Find where the given text appears and provide that cell's center as (X, Y) coordinate. 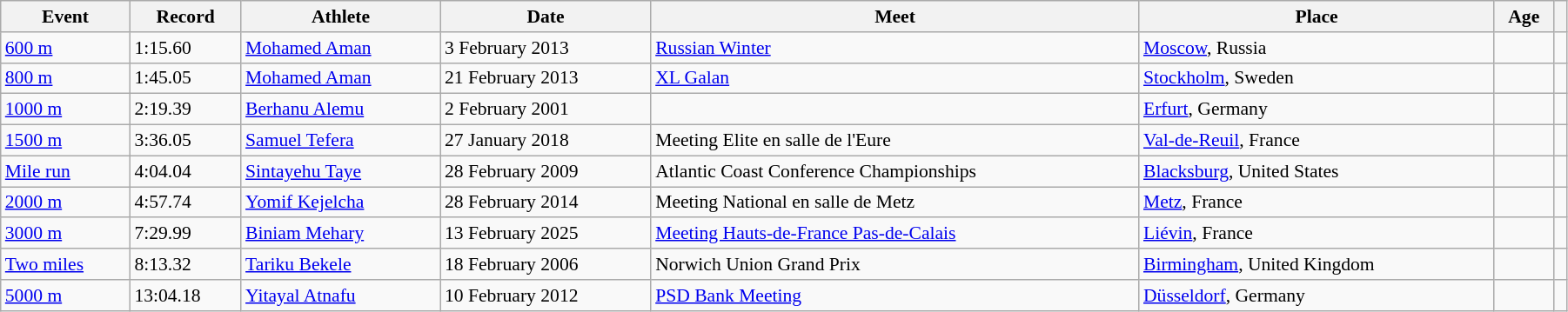
2:19.39 (185, 110)
1500 m (66, 141)
Biniam Mehary (341, 234)
Mile run (66, 171)
8:13.32 (185, 264)
800 m (66, 78)
Russian Winter (895, 48)
13 February 2025 (546, 234)
2 February 2001 (546, 110)
13:04.18 (185, 295)
Birmingham, United Kingdom (1317, 264)
Tariku Bekele (341, 264)
Meeting Elite en salle de l'Eure (895, 141)
Metz, France (1317, 202)
Meeting National en salle de Metz (895, 202)
1:15.60 (185, 48)
1:45.05 (185, 78)
3 February 2013 (546, 48)
600 m (66, 48)
Erfurt, Germany (1317, 110)
Event (66, 17)
21 February 2013 (546, 78)
Meeting Hauts-de-France Pas-de-Calais (895, 234)
4:57.74 (185, 202)
Sintayehu Taye (341, 171)
Norwich Union Grand Prix (895, 264)
3000 m (66, 234)
Liévin, France (1317, 234)
1000 m (66, 110)
Atlantic Coast Conference Championships (895, 171)
Meet (895, 17)
Val-de-Reuil, France (1317, 141)
Stockholm, Sweden (1317, 78)
Athlete (341, 17)
27 January 2018 (546, 141)
Two miles (66, 264)
28 February 2014 (546, 202)
XL Galan (895, 78)
7:29.99 (185, 234)
Samuel Tefera (341, 141)
2000 m (66, 202)
10 February 2012 (546, 295)
Place (1317, 17)
5000 m (66, 295)
3:36.05 (185, 141)
Yitayal Atnafu (341, 295)
Age (1524, 17)
Moscow, Russia (1317, 48)
Date (546, 17)
Yomif Kejelcha (341, 202)
18 February 2006 (546, 264)
Berhanu Alemu (341, 110)
4:04.04 (185, 171)
Record (185, 17)
Blacksburg, United States (1317, 171)
Düsseldorf, Germany (1317, 295)
28 February 2009 (546, 171)
PSD Bank Meeting (895, 295)
